Return the (X, Y) coordinate for the center point of the cell that contains the specified text.  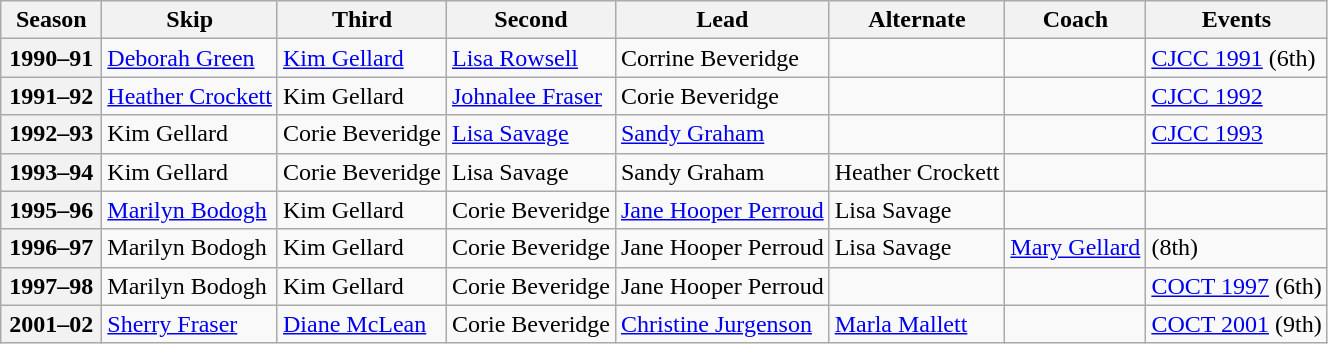
1995–96 (52, 210)
Lisa Rowsell (530, 58)
CJCC 1991 (6th) (1236, 58)
COCT 2001 (9th) (1236, 324)
Christine Jurgenson (722, 324)
1993–94 (52, 172)
1990–91 (52, 58)
Skip (190, 20)
Deborah Green (190, 58)
Mary Gellard (1076, 248)
1997–98 (52, 286)
Lead (722, 20)
Marla Mallett (917, 324)
Season (52, 20)
Second (530, 20)
Third (362, 20)
1992–93 (52, 134)
CJCC 1992 (1236, 96)
CJCC 1993 (1236, 134)
Events (1236, 20)
Alternate (917, 20)
Johnalee Fraser (530, 96)
Coach (1076, 20)
(8th) (1236, 248)
COCT 1997 (6th) (1236, 286)
1996–97 (52, 248)
1991–92 (52, 96)
Diane McLean (362, 324)
Corrine Beveridge (722, 58)
Sherry Fraser (190, 324)
2001–02 (52, 324)
